Output the (X, Y) coordinate of the center of the cell containing the given text.  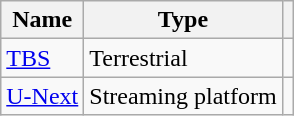
Streaming platform (183, 96)
Type (183, 20)
Name (42, 20)
TBS (42, 58)
U-Next (42, 96)
Terrestrial (183, 58)
